Identify which cell holds the provided text, then report its (X, Y) central coordinate. 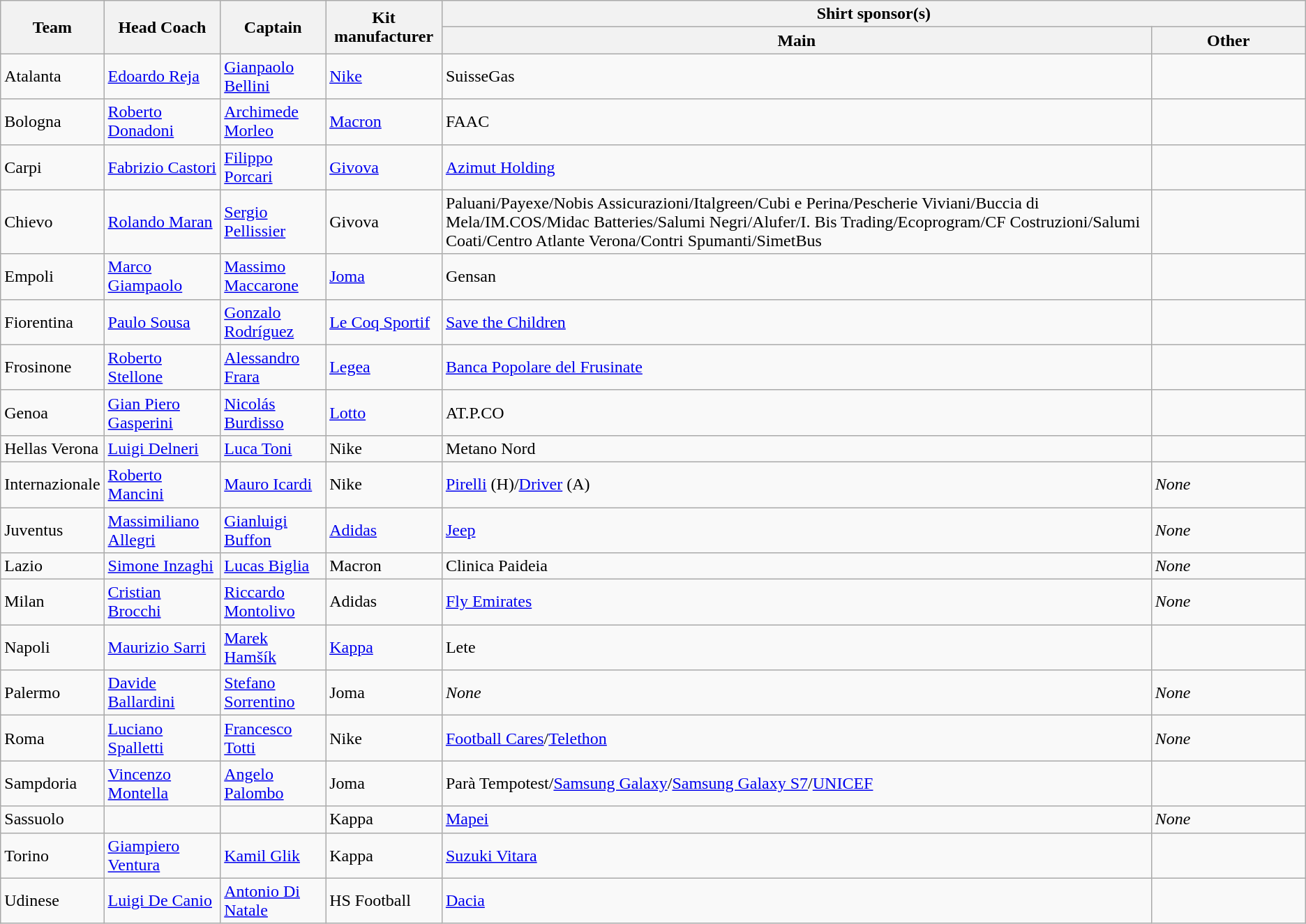
Filippo Porcari (273, 167)
AT.P.CO (797, 413)
Azimut Holding (797, 167)
Stefano Sorrentino (273, 693)
Roberto Stellone (162, 367)
Roma (52, 738)
Gensan (797, 276)
Captain (273, 27)
Metano Nord (797, 448)
Gianluigi Buffon (273, 530)
Fabrizio Castori (162, 167)
FAAC (797, 121)
Davide Ballardini (162, 693)
Nicolás Burdisso (273, 413)
Rolando Maran (162, 222)
Carpi (52, 167)
Roberto Donadoni (162, 121)
Genoa (52, 413)
Lete (797, 647)
Giampiero Ventura (162, 855)
HS Football (384, 901)
Lotto (384, 413)
Dacia (797, 901)
Sassuolo (52, 819)
Francesco Totti (273, 738)
Empoli (52, 276)
Other (1228, 40)
Riccardo Montolivo (273, 603)
Gonzalo Rodríguez (273, 322)
Udinese (52, 901)
Luciano Spalletti (162, 738)
Mapei (797, 819)
Save the Children (797, 322)
Shirt sponsor(s) (873, 14)
Edoardo Reja (162, 77)
Sergio Pellissier (273, 222)
Bologna (52, 121)
Alessandro Frara (273, 367)
Vincenzo Montella (162, 784)
Clinica Paideia (797, 566)
Chievo (52, 222)
Kamil Glik (273, 855)
Legea (384, 367)
Maurizio Sarri (162, 647)
Gianpaolo Bellini (273, 77)
Internazionale (52, 484)
Marco Giampaolo (162, 276)
Lazio (52, 566)
Sampdoria (52, 784)
Jeep (797, 530)
Napoli (52, 647)
Pirelli (H)/Driver (A) (797, 484)
Luigi De Canio (162, 901)
Suzuki Vitara (797, 855)
Frosinone (52, 367)
Palermo (52, 693)
Cristian Brocchi (162, 603)
Head Coach (162, 27)
Antonio Di Natale (273, 901)
Angelo Palombo (273, 784)
Le Coq Sportif (384, 322)
Massimo Maccarone (273, 276)
Luca Toni (273, 448)
Hellas Verona (52, 448)
Gian Piero Gasperini (162, 413)
Fly Emirates (797, 603)
Lucas Biglia (273, 566)
Massimiliano Allegri (162, 530)
Parà Tempotest/Samsung Galaxy/Samsung Galaxy S7/UNICEF (797, 784)
Main (797, 40)
Archimede Morleo (273, 121)
Roberto Mancini (162, 484)
Luigi Delneri (162, 448)
Simone Inzaghi (162, 566)
Atalanta (52, 77)
Paulo Sousa (162, 322)
Banca Popolare del Frusinate (797, 367)
Mauro Icardi (273, 484)
Milan (52, 603)
Kit manufacturer (384, 27)
Juventus (52, 530)
Marek Hamšík (273, 647)
Team (52, 27)
Torino (52, 855)
Football Cares/Telethon (797, 738)
SuisseGas (797, 77)
Fiorentina (52, 322)
